Output the (X, Y) coordinate of the center of the cell containing the given text.  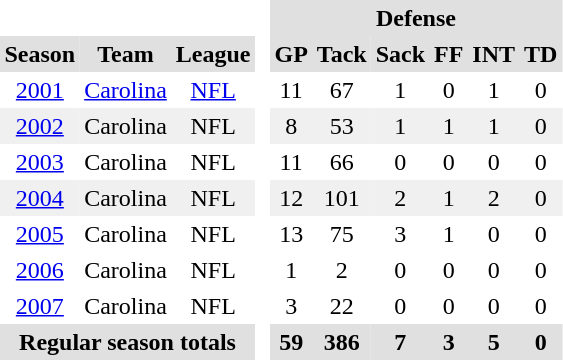
386 (342, 342)
67 (342, 90)
7 (400, 342)
8 (291, 126)
2004 (40, 198)
FF (448, 54)
12 (291, 198)
2007 (40, 306)
Team (126, 54)
Season (40, 54)
75 (342, 234)
Defense (416, 18)
2006 (40, 270)
GP (291, 54)
Regular season totals (128, 342)
2002 (40, 126)
Tack (342, 54)
66 (342, 162)
2003 (40, 162)
TD (540, 54)
5 (494, 342)
13 (291, 234)
101 (342, 198)
League (213, 54)
59 (291, 342)
22 (342, 306)
2001 (40, 90)
INT (494, 54)
53 (342, 126)
Sack (400, 54)
2005 (40, 234)
